For the text-containing cell, return its midpoint in [x, y] coordinate format. 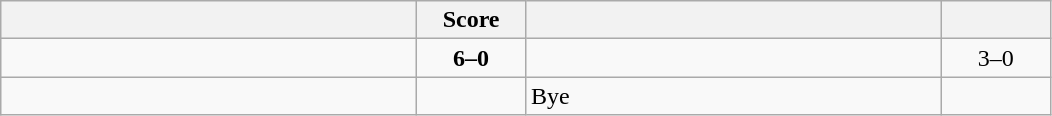
Score [472, 20]
6–0 [472, 58]
3–0 [996, 58]
Bye [733, 96]
